Scan for the cell matching the given text and deliver its [X, Y] coordinate at center. 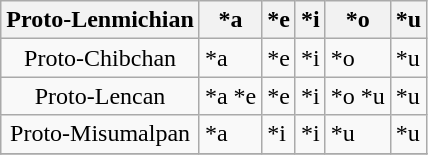
*a *e [230, 96]
Proto-Misumalpan [100, 134]
*o *u [358, 96]
Proto-Chibchan [100, 58]
Proto-Lencan [100, 96]
Proto-Lenmichian [100, 20]
